Output the [x, y] coordinate of the center of the cell containing the given text.  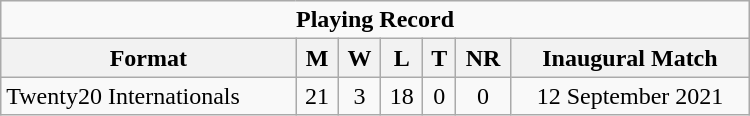
12 September 2021 [630, 96]
Twenty20 Internationals [148, 96]
W [359, 58]
Format [148, 58]
18 [402, 96]
21 [317, 96]
Playing Record [375, 20]
M [317, 58]
Inaugural Match [630, 58]
L [402, 58]
T [440, 58]
NR [484, 58]
3 [359, 96]
